Identify which cell holds the provided text, then report its (X, Y) central coordinate. 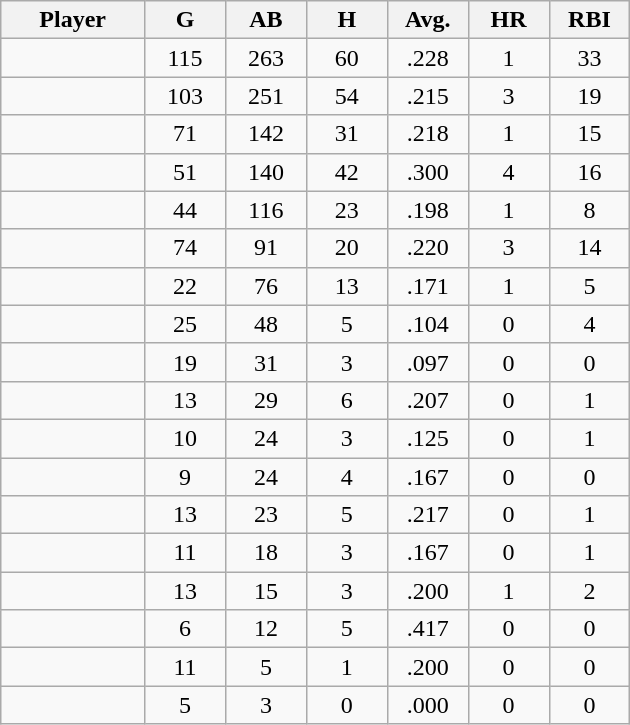
.215 (428, 96)
51 (186, 172)
48 (266, 324)
22 (186, 286)
10 (186, 438)
Avg. (428, 20)
20 (346, 248)
.000 (428, 705)
.217 (428, 515)
AB (266, 20)
G (186, 20)
115 (186, 58)
103 (186, 96)
9 (186, 477)
12 (266, 629)
.228 (428, 58)
.097 (428, 362)
.218 (428, 134)
.104 (428, 324)
263 (266, 58)
142 (266, 134)
74 (186, 248)
140 (266, 172)
16 (590, 172)
251 (266, 96)
71 (186, 134)
29 (266, 400)
42 (346, 172)
18 (266, 553)
2 (590, 591)
Player (73, 20)
.207 (428, 400)
.171 (428, 286)
.125 (428, 438)
54 (346, 96)
25 (186, 324)
.300 (428, 172)
44 (186, 210)
.220 (428, 248)
H (346, 20)
60 (346, 58)
91 (266, 248)
HR (508, 20)
.198 (428, 210)
116 (266, 210)
.417 (428, 629)
33 (590, 58)
76 (266, 286)
RBI (590, 20)
14 (590, 248)
8 (590, 210)
